Scan for the cell matching the given text and deliver its (x, y) coordinate at center. 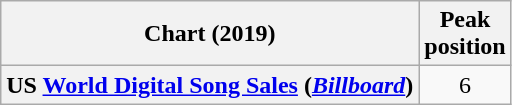
Chart (2019) (210, 34)
US World Digital Song Sales (Billboard) (210, 85)
6 (465, 85)
Peakposition (465, 34)
